Identify which cell holds the provided text, then report its [x, y] central coordinate. 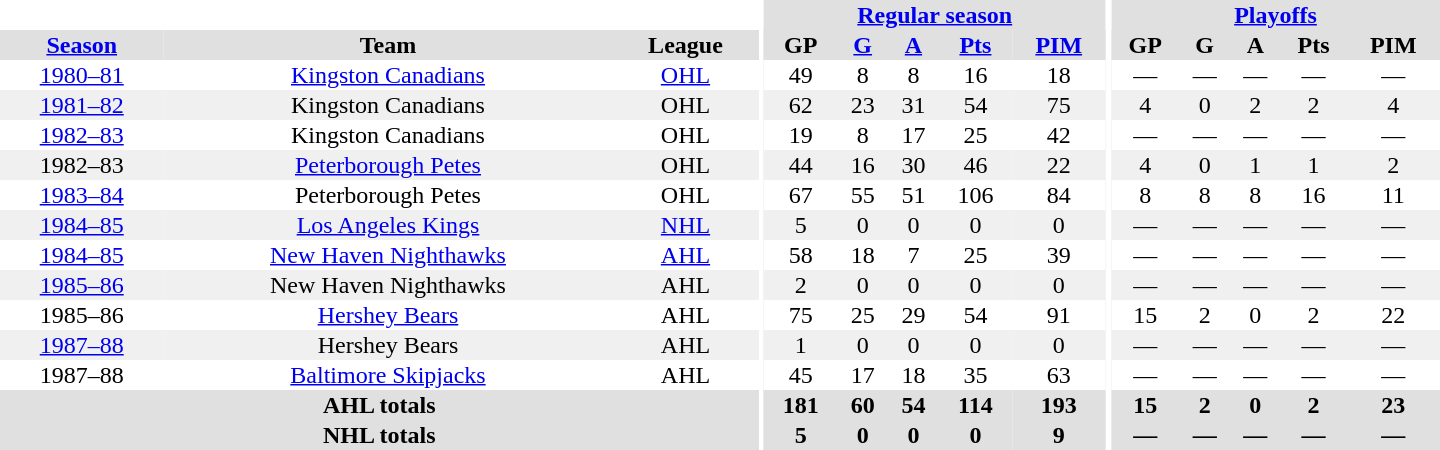
11 [1393, 195]
1980–81 [82, 75]
League [685, 45]
1983–84 [82, 195]
84 [1058, 195]
30 [914, 165]
193 [1058, 405]
Baltimore Skipjacks [388, 375]
51 [914, 195]
Playoffs [1276, 15]
60 [862, 405]
19 [800, 135]
Regular season [934, 15]
106 [976, 195]
58 [800, 255]
Team [388, 45]
114 [976, 405]
62 [800, 105]
45 [800, 375]
49 [800, 75]
Season [82, 45]
63 [1058, 375]
AHL totals [379, 405]
NHL [685, 225]
Los Angeles Kings [388, 225]
35 [976, 375]
9 [1058, 435]
NHL totals [379, 435]
44 [800, 165]
7 [914, 255]
31 [914, 105]
42 [1058, 135]
67 [800, 195]
29 [914, 315]
55 [862, 195]
46 [976, 165]
39 [1058, 255]
1981–82 [82, 105]
181 [800, 405]
91 [1058, 315]
